Output the [x, y] coordinate of the center of the cell containing the given text.  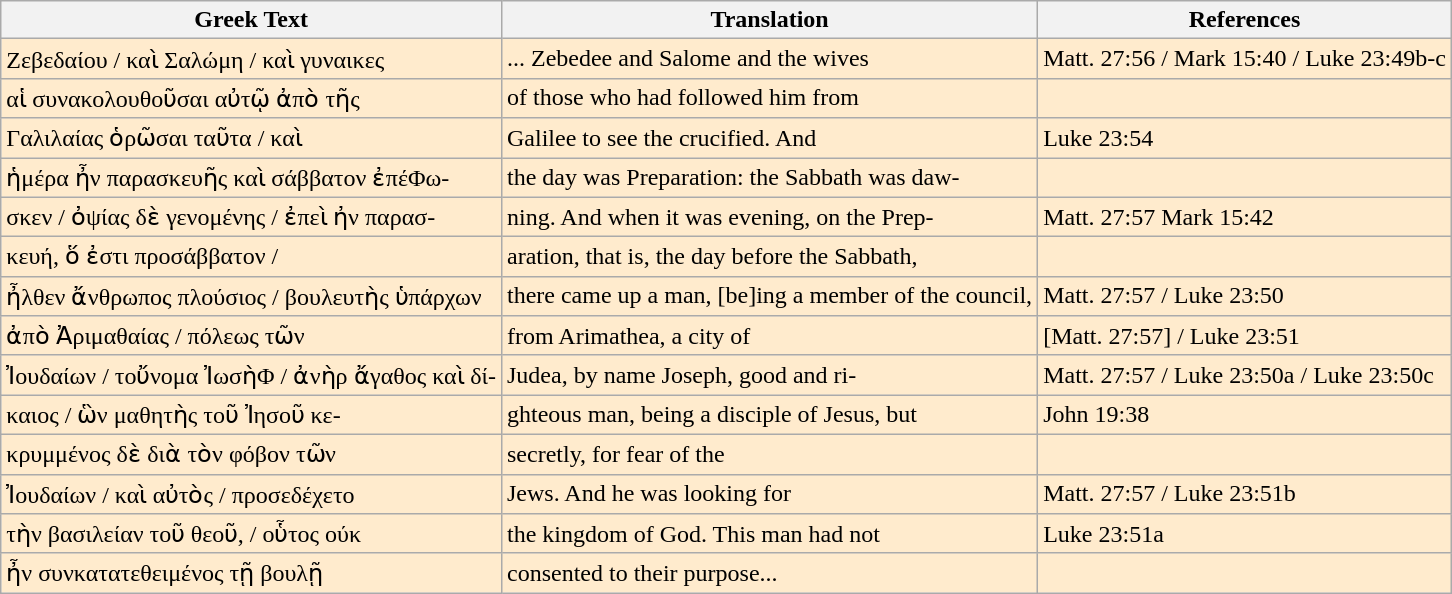
σκεν / ὀψίας δὲ γενομένης / ἐπεὶ ἠν παρασ- [252, 217]
Ἰουδαίων / καὶ αὐτὸς / προσεδέχετο [252, 494]
[Matt. 27:57] / Luke 23:51 [1245, 336]
aration, that is, the day before the Sabbath, [769, 257]
John 19:38 [1245, 415]
Jews. And he was looking for [769, 494]
References [1245, 20]
αἱ συνακολουθοῦσαι αὐτῷ ἀπὸ τῆς [252, 98]
consented to their purpose... [769, 573]
κευή, ὅ ἐστι προσάββατον / [252, 257]
ning. And when it was evening, on the Prep- [769, 217]
ghteous man, being a disciple of Jesus, but [769, 415]
... Zebedee and Salome and the wives [769, 59]
Γαλιλαίας ὁρῶσαι ταῦτα / καὶ [252, 138]
Ἰουδαίων / τοὔνομα ἸωσὴΦ / ἀνὴρ ἄγαθος καὶ δί- [252, 375]
ἦλθεν ἄνθρωπος πλούσιος / βουλευτὴς ὑπάρχων [252, 296]
Translation [769, 20]
the kingdom of God. This man had not [769, 534]
Luke 23:54 [1245, 138]
Judea, by name Joseph, good and ri- [769, 375]
κρυμμένος δὲ διὰ τὸν φόβον τῶν [252, 454]
Ζεβεδαίου / καὶ Σαλώμη / καὶ γυναικες [252, 59]
ἀπὸ Ἀριμαθαίας / πόλεως τῶν [252, 336]
τὴν βασιλείαν τοῦ θεοῦ, / οὗτος ούκ [252, 534]
Greek Text [252, 20]
Matt. 27:57 Mark 15:42 [1245, 217]
ἡμέρα ἦν παρασκευῆς καὶ σάββατον ἐπέΦω- [252, 178]
καιος / ὣν μαθητὴς τοῦ Ἰησοῦ κε- [252, 415]
secretly, for fear of the [769, 454]
Luke 23:51a [1245, 534]
there came up a man, [be]ing a member of the council, [769, 296]
Galilee to see the crucified. And [769, 138]
Matt. 27:57 / Luke 23:51b [1245, 494]
Matt. 27:57 / Luke 23:50 [1245, 296]
the day was Preparation: the Sabbath was daw- [769, 178]
of those who had followed him from [769, 98]
from Arimathea, a city of [769, 336]
Matt. 27:56 / Mark 15:40 / Luke 23:49b-c [1245, 59]
ἦν συνκατατεθειμένος τῇ βουλῇ [252, 573]
Matt. 27:57 / Luke 23:50a / Luke 23:50c [1245, 375]
